Pinpoint the cell where the given text exists, returning its (x, y) midpoint coordinate. 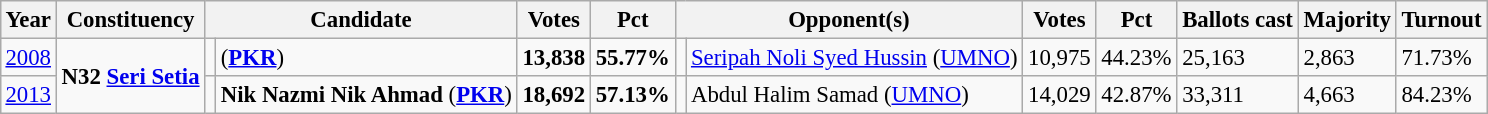
Constituency (130, 20)
33,311 (1238, 95)
2008 (28, 57)
25,163 (1238, 57)
42.87% (1136, 95)
57.13% (632, 95)
Majority (1347, 20)
Seripah Noli Syed Hussin (UMNO) (854, 57)
Year (28, 20)
13,838 (554, 57)
10,975 (1060, 57)
2013 (28, 95)
Candidate (361, 20)
18,692 (554, 95)
4,663 (1347, 95)
(PKR) (366, 57)
71.73% (1442, 57)
Nik Nazmi Nik Ahmad (PKR) (366, 95)
Ballots cast (1238, 20)
44.23% (1136, 57)
Turnout (1442, 20)
55.77% (632, 57)
84.23% (1442, 95)
N32 Seri Setia (130, 76)
14,029 (1060, 95)
2,863 (1347, 57)
Abdul Halim Samad (UMNO) (854, 95)
Opponent(s) (849, 20)
